Pinpoint the cell where the given text exists, returning its [X, Y] midpoint coordinate. 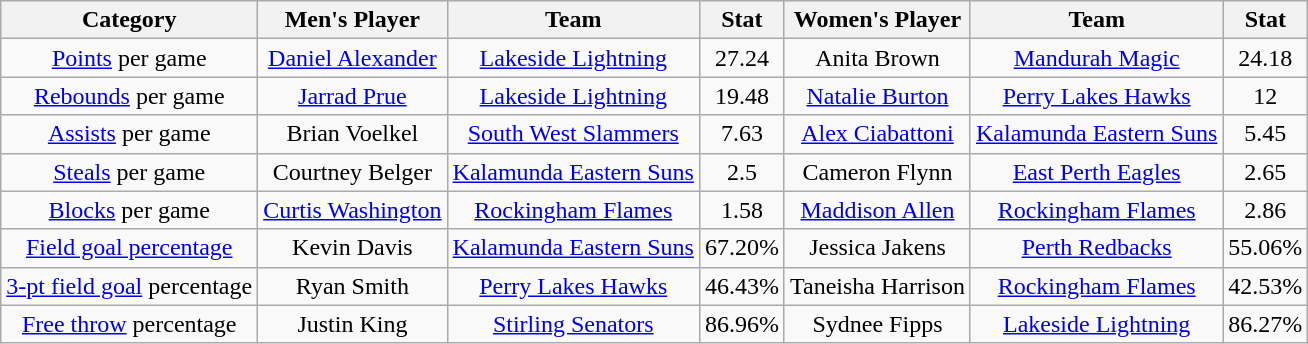
Steals per game [130, 172]
Jarrad Prue [352, 96]
24.18 [1266, 58]
Men's Player [352, 20]
3-pt field goal percentage [130, 286]
Cameron Flynn [877, 172]
Natalie Burton [877, 96]
2.65 [1266, 172]
Taneisha Harrison [877, 286]
Assists per game [130, 134]
67.20% [742, 248]
Maddison Allen [877, 210]
12 [1266, 96]
1.58 [742, 210]
Kevin Davis [352, 248]
Women's Player [877, 20]
Category [130, 20]
7.63 [742, 134]
55.06% [1266, 248]
2.5 [742, 172]
Sydnee Fipps [877, 324]
Jessica Jakens [877, 248]
Perth Redbacks [1096, 248]
46.43% [742, 286]
Free throw percentage [130, 324]
42.53% [1266, 286]
19.48 [742, 96]
Justin King [352, 324]
Courtney Belger [352, 172]
Anita Brown [877, 58]
East Perth Eagles [1096, 172]
Blocks per game [130, 210]
Curtis Washington [352, 210]
5.45 [1266, 134]
2.86 [1266, 210]
Points per game [130, 58]
86.27% [1266, 324]
Ryan Smith [352, 286]
27.24 [742, 58]
86.96% [742, 324]
Daniel Alexander [352, 58]
Field goal percentage [130, 248]
South West Slammers [573, 134]
Stirling Senators [573, 324]
Brian Voelkel [352, 134]
Mandurah Magic [1096, 58]
Alex Ciabattoni [877, 134]
Rebounds per game [130, 96]
